Search for the cell housing the specified text and yield its (X, Y) center coordinate. 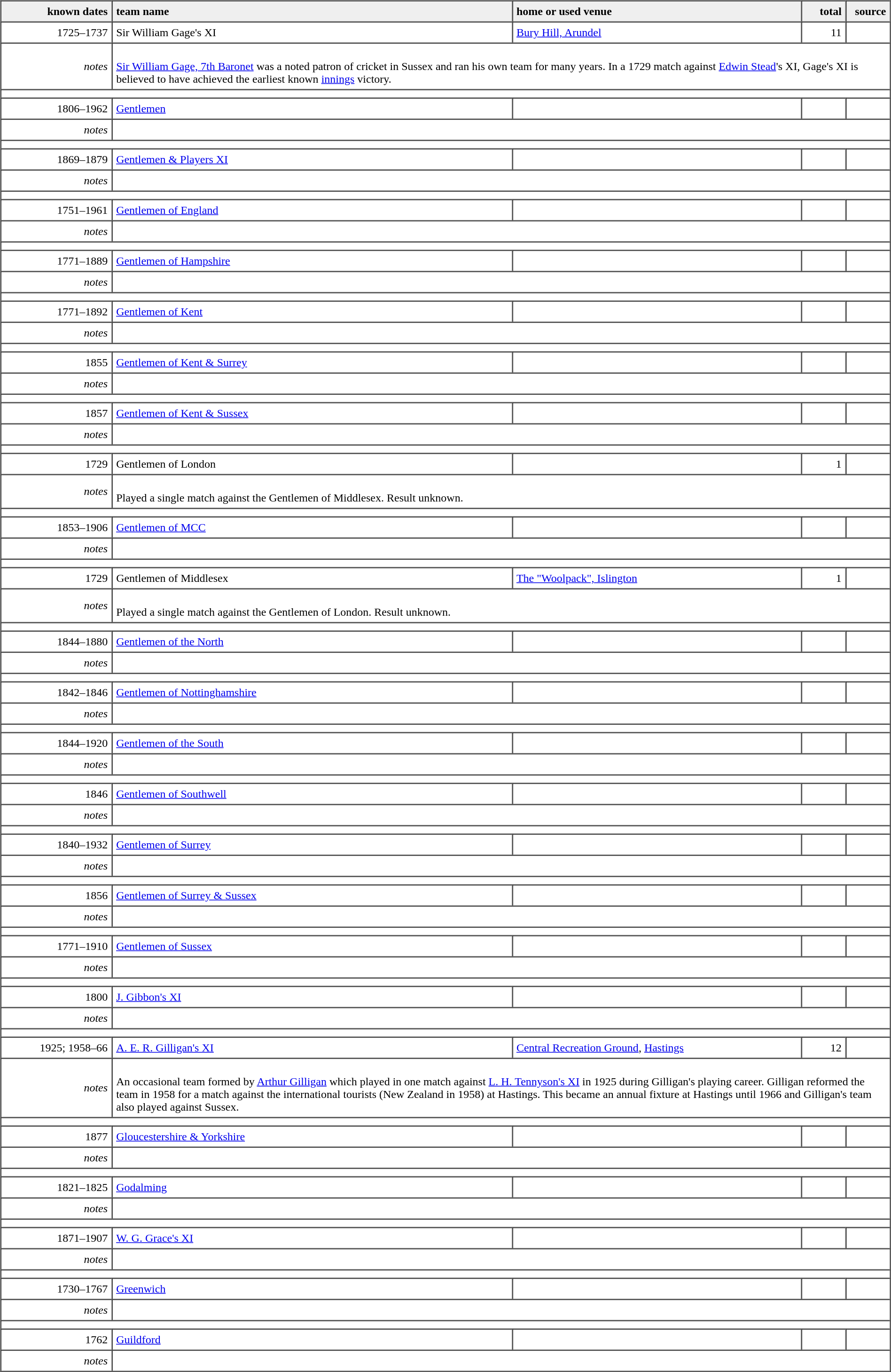
1869–1879 (56, 159)
1855 (56, 362)
Gentlemen of Kent & Surrey (312, 362)
1925; 1958–66 (56, 1047)
home or used venue (657, 11)
1730–1767 (56, 1289)
1857 (56, 413)
Gentlemen of the South (312, 743)
known dates (56, 11)
1844–1920 (56, 743)
W. G. Grace's XI (312, 1238)
Gentlemen of Surrey & Sussex (312, 895)
Gentlemen & Players XI (312, 159)
Sir William Gage's XI (312, 32)
1856 (56, 895)
12 (823, 1047)
Played a single match against the Gentlemen of London. Result unknown. (501, 605)
Gentlemen (312, 108)
1762 (56, 1340)
1771–1892 (56, 311)
Gentlemen of Surrey (312, 844)
1725–1737 (56, 32)
Gentlemen of England (312, 210)
Gentlemen of Kent (312, 311)
A. E. R. Gilligan's XI (312, 1047)
Guildford (312, 1340)
1853–1906 (56, 527)
Central Recreation Ground, Hastings (657, 1047)
1871–1907 (56, 1238)
Gentlemen of Nottinghamshire (312, 692)
Gentlemen of Southwell (312, 793)
11 (823, 32)
Gentlemen of Sussex (312, 946)
1846 (56, 793)
Gentlemen of the North (312, 641)
1771–1910 (56, 946)
1751–1961 (56, 210)
Played a single match against the Gentlemen of Middlesex. Result unknown. (501, 492)
Gentlemen of London (312, 463)
Bury Hill, Arundel (657, 32)
team name (312, 11)
J. Gibbon's XI (312, 996)
1840–1932 (56, 844)
source (868, 11)
1877 (56, 1137)
1844–1880 (56, 641)
Gloucestershire & Yorkshire (312, 1137)
total (823, 11)
Gentlemen of Middlesex (312, 578)
1771–1889 (56, 260)
1800 (56, 996)
Greenwich (312, 1289)
The "Woolpack", Islington (657, 578)
1821–1825 (56, 1187)
Gentlemen of MCC (312, 527)
Gentlemen of Hampshire (312, 260)
1842–1846 (56, 692)
Gentlemen of Kent & Sussex (312, 413)
Godalming (312, 1187)
1806–1962 (56, 108)
